Provide the (x, y) coordinate of the cell's center where the given text is located.  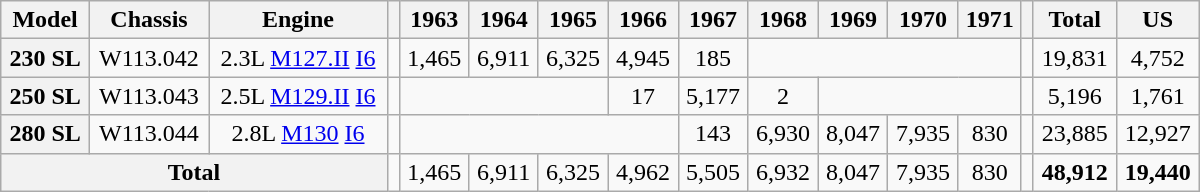
W113.043 (148, 96)
6,930 (783, 134)
4,945 (643, 58)
W113.042 (148, 58)
1969 (853, 20)
19,440 (1158, 172)
143 (713, 134)
1966 (643, 20)
5,177 (713, 96)
1967 (713, 20)
US (1158, 20)
Engine (298, 20)
12,927 (1158, 134)
5,196 (1074, 96)
2.8L M130 I6 (298, 134)
1968 (783, 20)
2.3L M127.II I6 (298, 58)
23,885 (1074, 134)
1,761 (1158, 96)
1965 (573, 20)
1971 (990, 20)
1964 (504, 20)
Model (46, 20)
230 SL (46, 58)
4,962 (643, 172)
48,912 (1074, 172)
5,505 (713, 172)
2.5L M129.II I6 (298, 96)
6,932 (783, 172)
1963 (434, 20)
4,752 (1158, 58)
W113.044 (148, 134)
Chassis (148, 20)
1970 (923, 20)
19,831 (1074, 58)
280 SL (46, 134)
2 (783, 96)
185 (713, 58)
17 (643, 96)
250 SL (46, 96)
